Detect which cell encompasses the target text, then output its (X, Y) center coordinate. 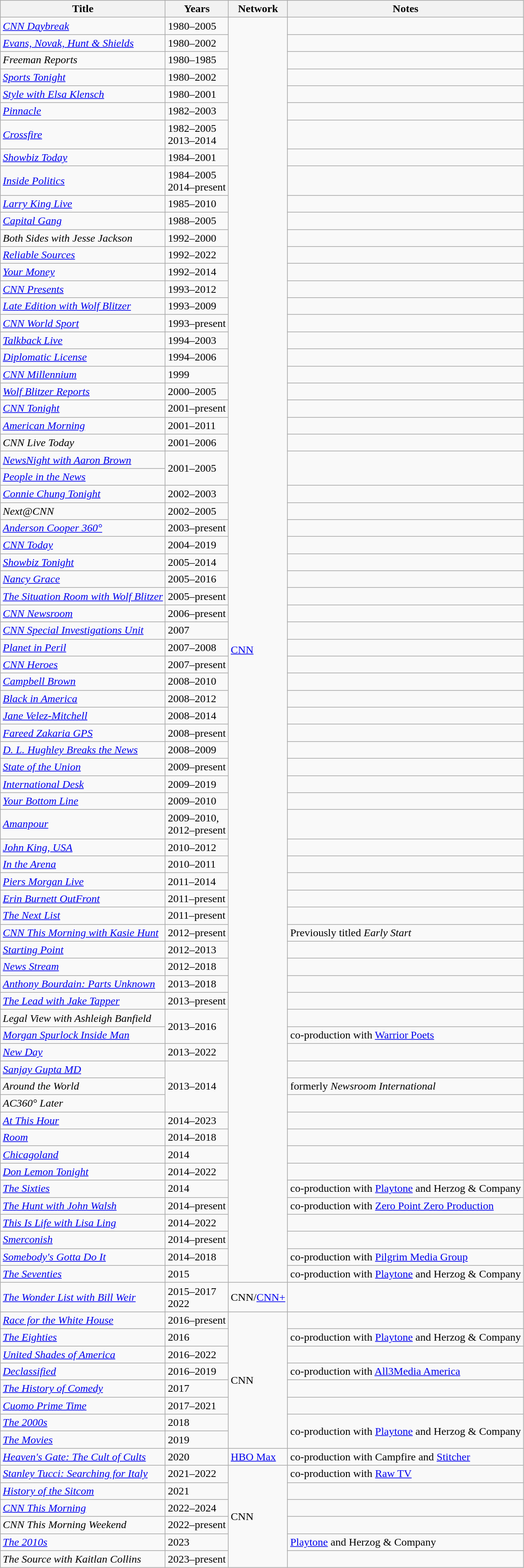
Your Bottom Line (83, 801)
CNN Newsroom (83, 613)
1984–2001 (197, 157)
CNN Millennium (83, 374)
2009–present (197, 767)
People in the News (83, 477)
The Eighties (83, 1337)
2023–present (197, 1559)
Network (258, 9)
Inside Politics (83, 180)
2018 (197, 1423)
This Is Life with Lisa Ling (83, 1223)
2007–present (197, 665)
1980–1985 (197, 60)
Crossfire (83, 135)
The History of Comedy (83, 1389)
D. L. Hughley Breaks the News (83, 750)
Stanley Tucci: Searching for Italy (83, 1474)
International Desk (83, 784)
Nancy Grace (83, 579)
2015–20172022 (197, 1297)
CNN/CNN+ (258, 1297)
Anthony Bourdain: Parts Unknown (83, 984)
2017–2021 (197, 1406)
2017 (197, 1389)
1982–20052013–2014 (197, 135)
2016 (197, 1337)
Anderson Cooper 360° (83, 528)
Connie Chung Tonight (83, 494)
Diplomatic License (83, 357)
Smerconish (83, 1240)
HBO Max (258, 1457)
1994–2006 (197, 357)
CNN This Morning with Kasie Hunt (83, 933)
Jane Velez-Mitchell (83, 716)
2014–2023 (197, 1121)
2009–2010 (197, 801)
In the Arena (83, 864)
New Day (83, 1052)
Race for the White House (83, 1320)
2008–2009 (197, 750)
Black in America (83, 699)
1992–2000 (197, 238)
Showbiz Tonight (83, 562)
1984–20052014–present (197, 180)
Your Money (83, 272)
2012–2018 (197, 967)
2007 (197, 630)
Around the World (83, 1086)
formerly Newsroom International (406, 1086)
co-production with Zero Point Zero Production (406, 1206)
co-production with Pilgrim Media Group (406, 1257)
Fareed Zakaria GPS (83, 733)
2004–2019 (197, 545)
2016–present (197, 1320)
Next@CNN (83, 511)
2013–2018 (197, 984)
co-production with All3Media America (406, 1372)
AC360° Later (83, 1103)
Declassified (83, 1372)
2000–2005 (197, 391)
2021 (197, 1491)
2012–2013 (197, 950)
2009–2010,2012–present (197, 824)
2011–2014 (197, 882)
The Seventies (83, 1274)
2002–2003 (197, 494)
NewsNight with Aaron Brown (83, 460)
Playtone and Herzog & Company (406, 1542)
1985–2010 (197, 204)
Reliable Sources (83, 255)
2015 (197, 1274)
2008–2010 (197, 682)
2019 (197, 1440)
2005–2016 (197, 579)
The 2000s (83, 1423)
CNN Today (83, 545)
CNN Live Today (83, 443)
2002–2005 (197, 511)
State of the Union (83, 767)
1993–2009 (197, 306)
2023 (197, 1542)
Pinnacle (83, 111)
2003–present (197, 528)
Piers Morgan Live (83, 882)
News Stream (83, 967)
Chicagoland (83, 1155)
Starting Point (83, 950)
1994–2003 (197, 340)
Morgan Spurlock Inside Man (83, 1035)
The Lead with Jake Tapper (83, 1001)
2013–2016 (197, 1026)
Evans, Novak, Hunt & Shields (83, 43)
CNN Daybreak (83, 26)
2012–present (197, 933)
1980–2001 (197, 94)
2006–present (197, 613)
2010–2012 (197, 847)
Room (83, 1138)
Sanjay Gupta MD (83, 1069)
At This Hour (83, 1121)
Cuomo Prime Time (83, 1406)
1992–2014 (197, 272)
co-production with Warrior Poets (406, 1035)
The Movies (83, 1440)
Amanpour (83, 824)
CNN Presents (83, 289)
United Shades of America (83, 1355)
2001–present (197, 408)
2016–2022 (197, 1355)
Legal View with Ashleigh Banfield (83, 1018)
2005–present (197, 596)
The Hunt with John Walsh (83, 1206)
1993–present (197, 323)
2022–2024 (197, 1508)
Showbiz Today (83, 157)
Wolf Blitzer Reports (83, 391)
Somebody's Gotta Do It (83, 1257)
2016–2019 (197, 1372)
CNN Heroes (83, 665)
History of the Sitcom (83, 1491)
American Morning (83, 426)
2008–present (197, 733)
Title (83, 9)
Capital Gang (83, 221)
The Wonder List with Bill Weir (83, 1297)
2007–2008 (197, 647)
co-production with Raw TV (406, 1474)
CNN This Morning Weekend (83, 1525)
2022–present (197, 1525)
CNN World Sport (83, 323)
Erin Burnett OutFront (83, 899)
Talkback Live (83, 340)
The Next List (83, 916)
1980–2005 (197, 26)
2001–2005 (197, 468)
The 2010s (83, 1542)
CNN This Morning (83, 1508)
1993–2012 (197, 289)
2001–2011 (197, 426)
Both Sides with Jesse Jackson (83, 238)
2008–2012 (197, 699)
Campbell Brown (83, 682)
co-production with Campfire and Stitcher (406, 1457)
1999 (197, 374)
2008–2014 (197, 716)
John King, USA (83, 847)
Don Lemon Tonight (83, 1172)
1988–2005 (197, 221)
1982–2003 (197, 111)
2021–2022 (197, 1474)
Previously titled Early Start (406, 933)
2009–2019 (197, 784)
Freeman Reports (83, 60)
2005–2014 (197, 562)
Sports Tonight (83, 77)
2013–2014 (197, 1086)
Years (197, 9)
The Sixties (83, 1189)
2010–2011 (197, 864)
Heaven's Gate: The Cult of Cults (83, 1457)
CNN Special Investigations Unit (83, 630)
Style with Elsa Klensch (83, 94)
2001–2006 (197, 443)
2013–2022 (197, 1052)
Planet in Peril (83, 647)
The Situation Room with Wolf Blitzer (83, 596)
The Source with Kaitlan Collins (83, 1559)
1992–2022 (197, 255)
2013–present (197, 1001)
Larry King Live (83, 204)
CNN Tonight (83, 408)
Late Edition with Wolf Blitzer (83, 306)
2020 (197, 1457)
Notes (406, 9)
